Scan for the cell matching the given text and deliver its [x, y] coordinate at center. 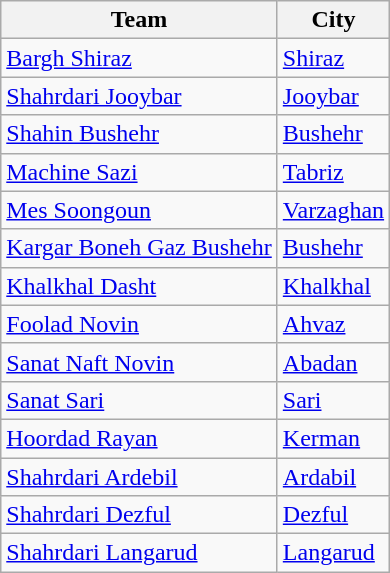
Kargar Boneh Gaz Bushehr [140, 248]
Shahrdari Langarud [140, 553]
Bargh Shiraz [140, 58]
Sanat Naft Novin [140, 362]
Ardabil [333, 477]
Kerman [333, 438]
Sanat Sari [140, 400]
Jooybar [333, 96]
Shiraz [333, 58]
Langarud [333, 553]
Shahrdari Ardebil [140, 477]
Shahrdari Dezful [140, 515]
Ahvaz [333, 324]
Khalkhal Dasht [140, 286]
Foolad Novin [140, 324]
Abadan [333, 362]
Shahin Bushehr [140, 134]
Mes Soongoun [140, 210]
Varzaghan [333, 210]
City [333, 20]
Hoordad Rayan [140, 438]
Shahrdari Jooybar [140, 96]
Tabriz [333, 172]
Khalkhal [333, 286]
Dezful [333, 515]
Sari [333, 400]
Machine Sazi [140, 172]
Team [140, 20]
